Pinpoint the cell where the given text exists, returning its (x, y) midpoint coordinate. 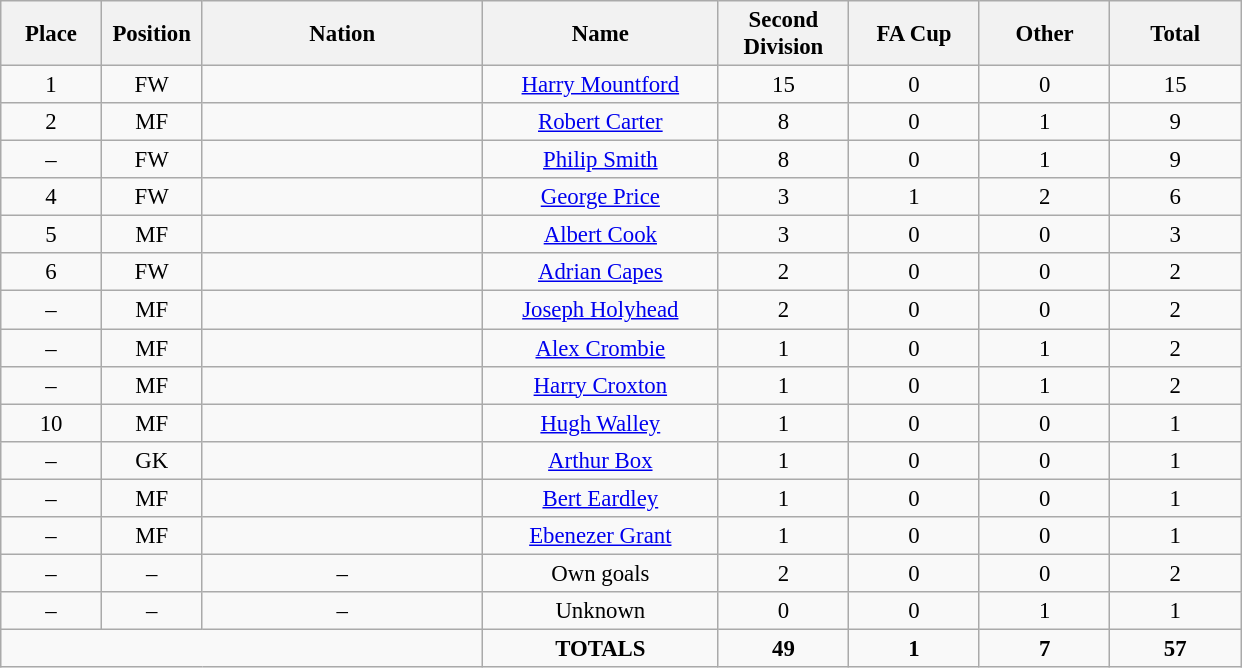
Unknown (601, 611)
7 (1044, 648)
FA Cup (914, 34)
Alex Crombie (601, 348)
Arthur Box (601, 460)
Own goals (601, 573)
5 (52, 235)
Second Division (784, 34)
Ebenezer Grant (601, 536)
Hugh Walley (601, 423)
Place (52, 34)
Position (152, 34)
57 (1176, 648)
Other (1044, 34)
Total (1176, 34)
Robert Carter (601, 122)
10 (52, 423)
Albert Cook (601, 235)
GK (152, 460)
George Price (601, 197)
Bert Eardley (601, 498)
Harry Mountford (601, 85)
Harry Croxton (601, 385)
Philip Smith (601, 160)
49 (784, 648)
Adrian Capes (601, 273)
4 (52, 197)
Joseph Holyhead (601, 310)
TOTALS (601, 648)
Nation (342, 34)
Name (601, 34)
